Output the [x, y] coordinate of the center of the cell containing the given text.  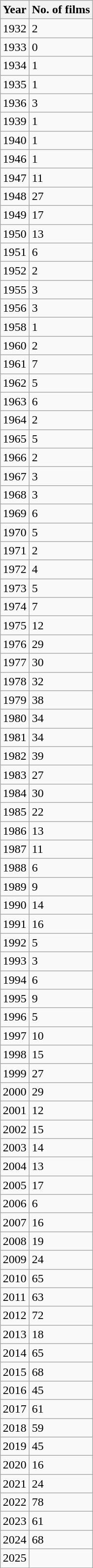
1995 [15, 998]
2009 [15, 1260]
1933 [15, 47]
32 [61, 681]
1984 [15, 793]
1997 [15, 1036]
59 [61, 1428]
1952 [15, 271]
1932 [15, 28]
18 [61, 1334]
1948 [15, 196]
1996 [15, 1017]
2019 [15, 1446]
2011 [15, 1297]
1940 [15, 140]
1947 [15, 177]
2002 [15, 1129]
1970 [15, 532]
1936 [15, 103]
1958 [15, 327]
1982 [15, 756]
2006 [15, 1204]
2025 [15, 1558]
2013 [15, 1334]
1961 [15, 364]
2014 [15, 1353]
1974 [15, 607]
1949 [15, 215]
1975 [15, 625]
1965 [15, 439]
1976 [15, 644]
1971 [15, 551]
4 [61, 570]
1981 [15, 737]
1966 [15, 457]
1983 [15, 774]
1978 [15, 681]
2005 [15, 1185]
1977 [15, 663]
38 [61, 700]
1969 [15, 513]
2020 [15, 1465]
1990 [15, 905]
19 [61, 1241]
1994 [15, 980]
2015 [15, 1371]
1991 [15, 924]
2004 [15, 1167]
39 [61, 756]
1960 [15, 346]
2012 [15, 1316]
1962 [15, 383]
1968 [15, 495]
2016 [15, 1390]
2010 [15, 1278]
2017 [15, 1409]
1979 [15, 700]
1986 [15, 831]
2001 [15, 1110]
1980 [15, 719]
No. of films [61, 10]
1972 [15, 570]
1967 [15, 476]
2023 [15, 1521]
2000 [15, 1092]
1993 [15, 961]
10 [61, 1036]
1955 [15, 290]
2008 [15, 1241]
1989 [15, 887]
2024 [15, 1540]
2007 [15, 1222]
1950 [15, 234]
1973 [15, 588]
Year [15, 10]
2021 [15, 1484]
1935 [15, 84]
1963 [15, 401]
1964 [15, 420]
22 [61, 812]
1988 [15, 868]
1987 [15, 849]
1946 [15, 159]
1985 [15, 812]
1992 [15, 943]
72 [61, 1316]
78 [61, 1502]
1934 [15, 66]
1939 [15, 122]
1951 [15, 252]
1999 [15, 1073]
1956 [15, 308]
2022 [15, 1502]
2018 [15, 1428]
2003 [15, 1148]
1998 [15, 1054]
0 [61, 47]
63 [61, 1297]
